Return [X, Y] of the center of cell containing provided text 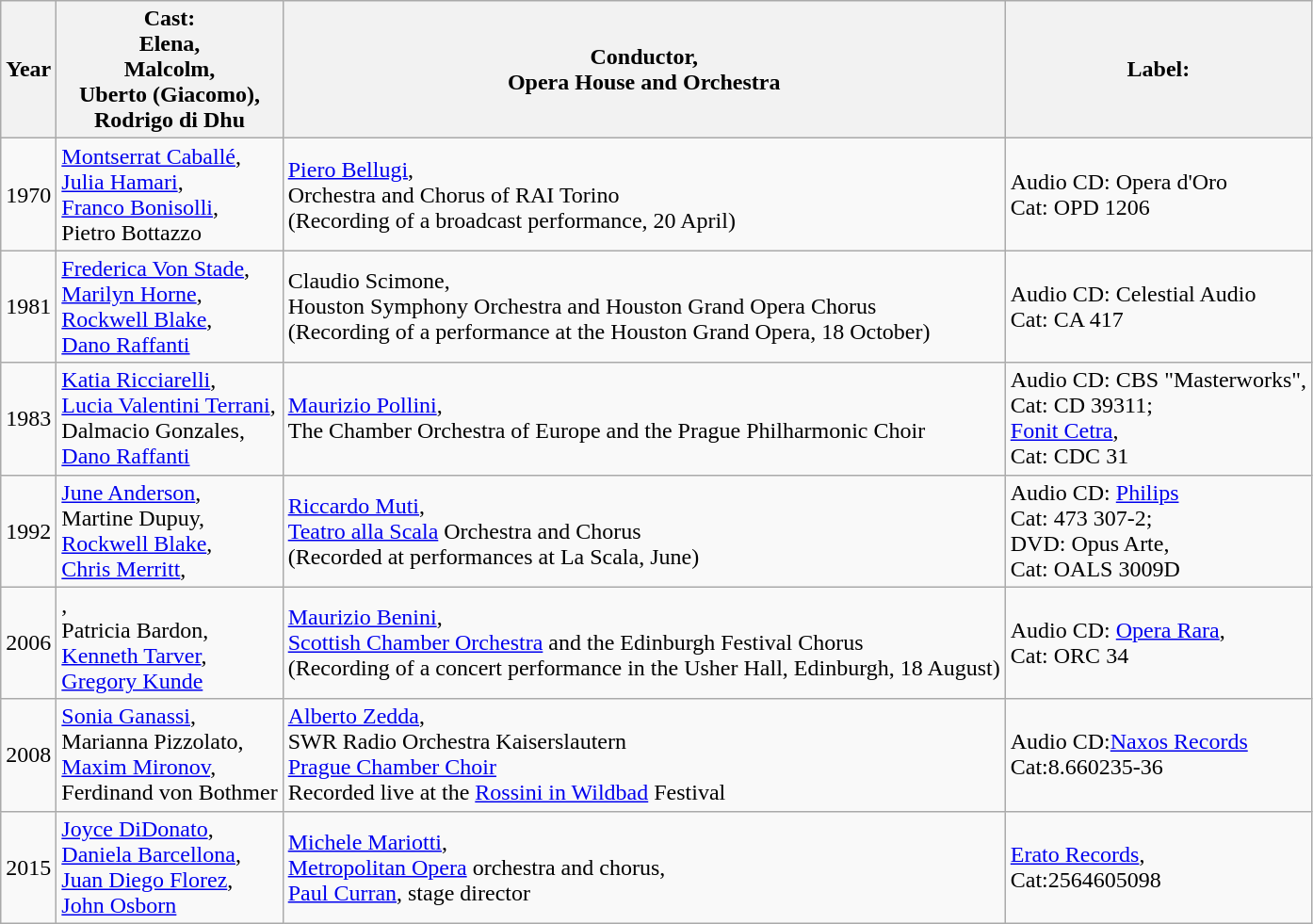
June Anderson, Martine Dupuy, Rockwell Blake, Chris Merritt, [170, 531]
Label: [1159, 70]
Katia Ricciarelli, Lucia Valentini Terrani,Dalmacio Gonzales,Dano Raffanti [170, 418]
Alberto Zedda,SWR Radio Orchestra KaiserslauternPrague Chamber ChoirRecorded live at the Rossini in Wildbad Festival [644, 755]
Claudio Scimone, Houston Symphony Orchestra and Houston Grand Opera Chorus(Recording of a performance at the Houston Grand Opera, 18 October) [644, 307]
Riccardo Muti, Teatro alla Scala Orchestra and Chorus(Recorded at performances at La Scala, June) [644, 531]
Montserrat Caballé,Julia Hamari,Franco Bonisolli,Pietro Bottazzo [170, 194]
1970 [28, 194]
Year [28, 70]
Audio CD: Celestial AudioCat: CA 417 [1159, 307]
2015 [28, 867]
Audio CD: Opera Rara,Cat: ORC 34 [1159, 642]
2008 [28, 755]
Frederica Von Stade,Marilyn Horne,Rockwell Blake,Dano Raffanti [170, 307]
Audio CD: Philips Cat: 473 307-2;DVD: Opus Arte,Cat: OALS 3009D [1159, 531]
1981 [28, 307]
Audio CD: CBS "Masterworks",Cat: CD 39311;Fonit Cetra,Cat: CDC 31 [1159, 418]
Conductor,Opera House and Orchestra [644, 70]
1992 [28, 531]
Audio CD:Naxos RecordsCat:8.660235-36 [1159, 755]
Sonia Ganassi,Marianna Pizzolato,Maxim Mironov,Ferdinand von Bothmer [170, 755]
Cast:Elena,Malcolm,Uberto (Giacomo),Rodrigo di Dhu [170, 70]
1983 [28, 418]
Michele Mariotti,Metropolitan Opera orchestra and chorus,Paul Curran, stage director [644, 867]
Joyce DiDonato,Daniela Barcellona,Juan Diego Florez,John Osborn [170, 867]
2006 [28, 642]
,Patricia Bardon,Kenneth Tarver,Gregory Kunde [170, 642]
Maurizio Pollini,The Chamber Orchestra of Europe and the Prague Philharmonic Choir [644, 418]
Piero Bellugi, Orchestra and Chorus of RAI Torino(Recording of a broadcast performance, 20 April) [644, 194]
Erato Records, Cat:2564605098 [1159, 867]
Audio CD: Opera d'OroCat: OPD 1206 [1159, 194]
